Find where the given text appears and provide that cell's center as (x, y) coordinate. 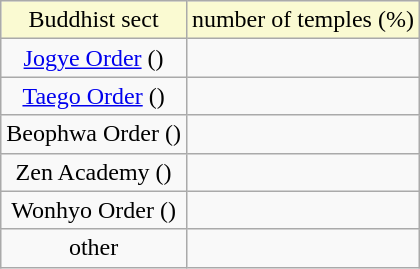
other (94, 248)
Zen Academy () (94, 172)
Buddhist sect (94, 20)
Jogye Order () (94, 58)
Wonhyo Order () (94, 210)
Taego Order () (94, 96)
Beophwa Order () (94, 134)
number of temples (%) (302, 20)
